Pinpoint the cell where the given text exists, returning its [X, Y] midpoint coordinate. 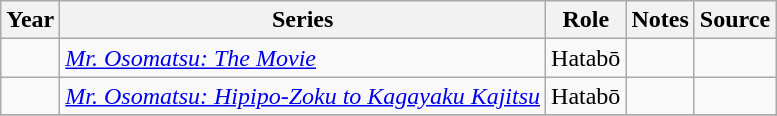
Mr. Osomatsu: Hipipo-Zoku to Kagayaku Kajitsu [303, 96]
Mr. Osomatsu: The Movie [303, 58]
Year [30, 20]
Role [586, 20]
Series [303, 20]
Notes [660, 20]
Source [734, 20]
